From the cell containing the given text, extract its center point as [x, y] coordinate. 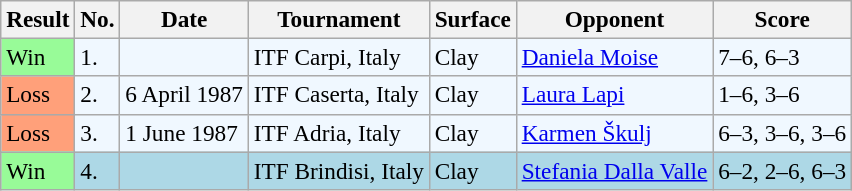
Tournament [338, 19]
Date [184, 19]
4. [98, 170]
Opponent [614, 19]
2. [98, 95]
6–3, 3–6, 3–6 [782, 133]
ITF Brindisi, Italy [338, 170]
1. [98, 57]
Stefania Dalla Valle [614, 170]
Score [782, 19]
Karmen Škulj [614, 133]
No. [98, 19]
Surface [472, 19]
Laura Lapi [614, 95]
ITF Adria, Italy [338, 133]
ITF Caserta, Italy [338, 95]
1 June 1987 [184, 133]
6 April 1987 [184, 95]
1–6, 3–6 [782, 95]
Daniela Moise [614, 57]
7–6, 6–3 [782, 57]
ITF Carpi, Italy [338, 57]
3. [98, 133]
6–2, 2–6, 6–3 [782, 170]
Result [38, 19]
